Identify which cell holds the provided text, then report its (x, y) central coordinate. 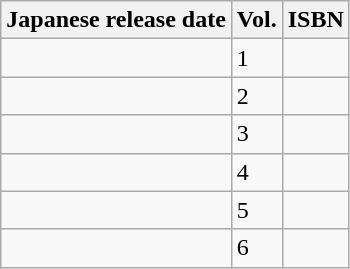
ISBN (316, 20)
Japanese release date (116, 20)
6 (256, 248)
3 (256, 134)
5 (256, 210)
1 (256, 58)
4 (256, 172)
2 (256, 96)
Vol. (256, 20)
